Scan for the cell matching the given text and deliver its [X, Y] coordinate at center. 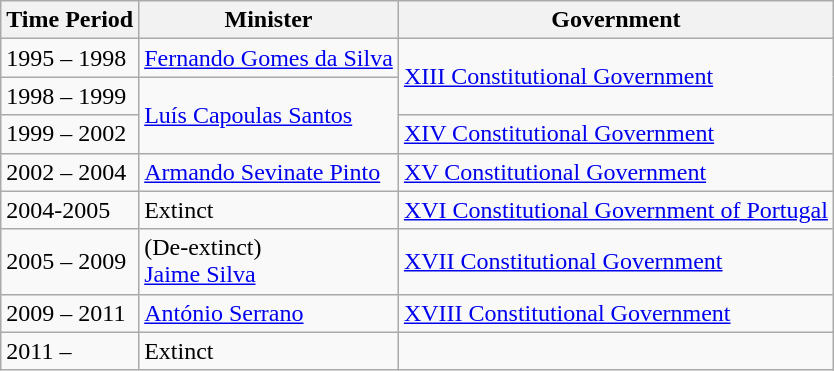
António Serrano [269, 313]
XVII Constitutional Government [616, 262]
XVI Constitutional Government of Portugal [616, 210]
Government [616, 20]
XIII Constitutional Government [616, 77]
1999 – 2002 [70, 134]
XV Constitutional Government [616, 172]
XIV Constitutional Government [616, 134]
Minister [269, 20]
(De-extinct)Jaime Silva [269, 262]
2004-2005 [70, 210]
1998 – 1999 [70, 96]
2002 – 2004 [70, 172]
2009 – 2011 [70, 313]
2011 – [70, 351]
Armando Sevinate Pinto [269, 172]
Luís Capoulas Santos [269, 115]
Fernando Gomes da Silva [269, 58]
2005 – 2009 [70, 262]
1995 – 1998 [70, 58]
XVIII Constitutional Government [616, 313]
Time Period [70, 20]
